Scan for the cell matching the given text and deliver its [X, Y] coordinate at center. 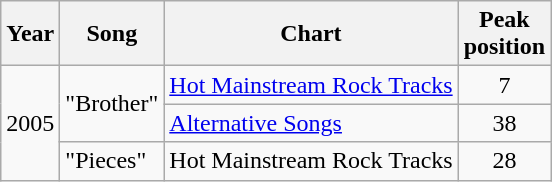
Year [30, 34]
2005 [30, 123]
38 [504, 123]
28 [504, 161]
Peakposition [504, 34]
Chart [311, 34]
"Brother" [112, 104]
7 [504, 85]
Alternative Songs [311, 123]
Song [112, 34]
"Pieces" [112, 161]
